Capture the cell that displays the provided text and extract its (X, Y) central coordinate. 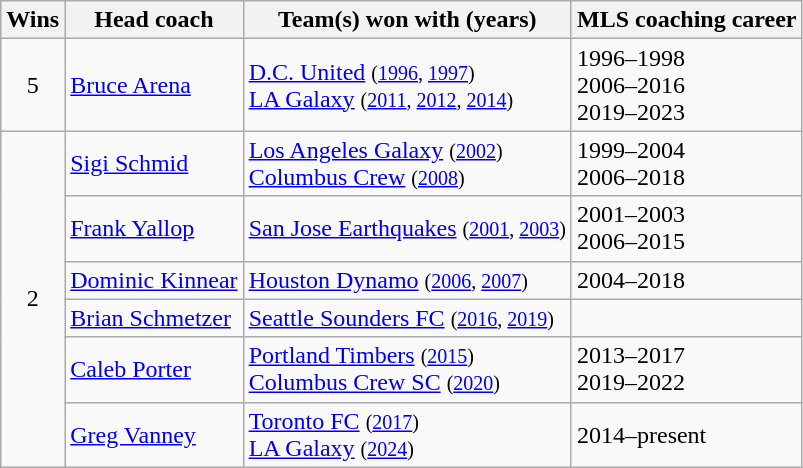
2 (33, 299)
5 (33, 85)
1999–20042006–2018 (686, 164)
D.C. United (1996, 1997)LA Galaxy (2011, 2012, 2014) (407, 85)
Caleb Porter (154, 370)
Brian Schmetzer (154, 318)
San Jose Earthquakes (2001, 2003) (407, 228)
Wins (33, 20)
Greg Vanney (154, 434)
Los Angeles Galaxy (2002)Columbus Crew (2008) (407, 164)
1996–19982006–20162019–2023 (686, 85)
2001–20032006–2015 (686, 228)
Team(s) won with (years) (407, 20)
Houston Dynamo (2006, 2007) (407, 280)
Dominic Kinnear (154, 280)
Toronto FC (2017)LA Galaxy (2024) (407, 434)
2004–2018 (686, 280)
Sigi Schmid (154, 164)
Frank Yallop (154, 228)
2013–20172019–2022 (686, 370)
Portland Timbers (2015)Columbus Crew SC (2020) (407, 370)
2014–present (686, 434)
Bruce Arena (154, 85)
MLS coaching career (686, 20)
Head coach (154, 20)
Seattle Sounders FC (2016, 2019) (407, 318)
